Output the [x, y] coordinate of the center of the cell containing the given text.  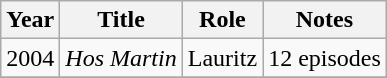
Lauritz [222, 58]
2004 [30, 58]
Year [30, 20]
Hos Martin [121, 58]
Notes [325, 20]
Title [121, 20]
Role [222, 20]
12 episodes [325, 58]
